Return [x, y] of the center of cell containing provided text 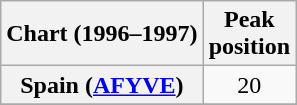
Chart (1996–1997) [102, 34]
20 [249, 85]
Peakposition [249, 34]
Spain (AFYVE) [102, 85]
